Find where the given text appears and provide that cell's center as [X, Y] coordinate. 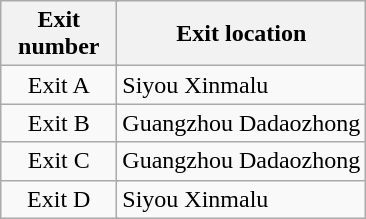
Exit location [242, 34]
Exit C [59, 161]
Exit number [59, 34]
Exit D [59, 199]
Exit A [59, 85]
Exit B [59, 123]
